Return the [x, y] coordinate for the center point of the cell that contains the specified text.  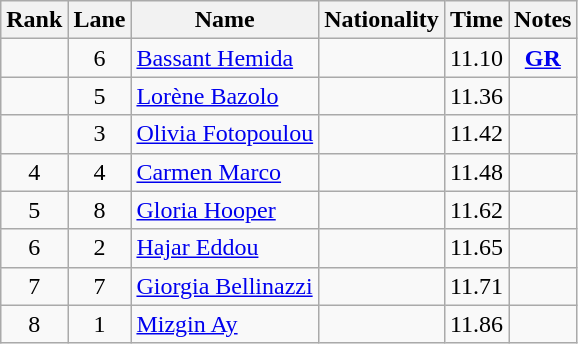
3 [100, 134]
GR [543, 58]
11.36 [476, 96]
Olivia Fotopoulou [225, 134]
11.86 [476, 324]
Bassant Hemida [225, 58]
Nationality [382, 20]
11.71 [476, 286]
Carmen Marco [225, 172]
11.42 [476, 134]
2 [100, 248]
1 [100, 324]
Gloria Hooper [225, 210]
11.48 [476, 172]
Giorgia Bellinazzi [225, 286]
Hajar Eddou [225, 248]
Lorène Bazolo [225, 96]
Notes [543, 20]
Rank [34, 20]
Time [476, 20]
Name [225, 20]
11.62 [476, 210]
11.10 [476, 58]
Lane [100, 20]
Mizgin Ay [225, 324]
11.65 [476, 248]
